Extract the [x, y] coordinate from the center of the cell holding the provided text.  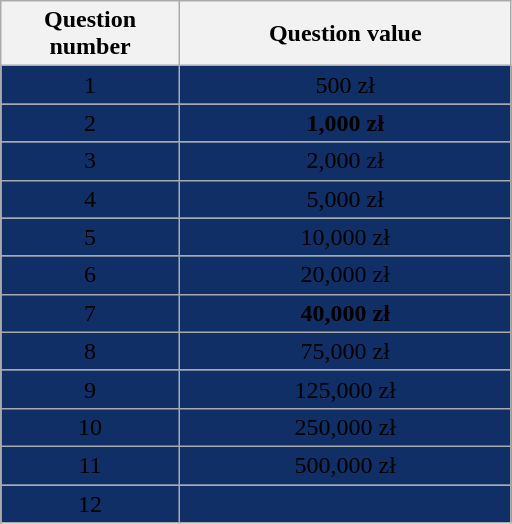
75,000 zł [345, 351]
2 [90, 123]
11 [90, 465]
250,000 zł [345, 427]
Question number [90, 34]
10 [90, 427]
4 [90, 199]
6 [90, 275]
10,000 zł [345, 237]
9 [90, 389]
5 [90, 237]
500 zł [345, 85]
3 [90, 161]
40,000 zł [345, 313]
8 [90, 351]
1 [90, 85]
5,000 zł [345, 199]
1,000 zł [345, 123]
500,000 zł [345, 465]
2,000 zł [345, 161]
12 [90, 503]
7 [90, 313]
20,000 zł [345, 275]
125,000 zł [345, 389]
Question value [345, 34]
